Identify which cell holds the provided text, then report its (x, y) central coordinate. 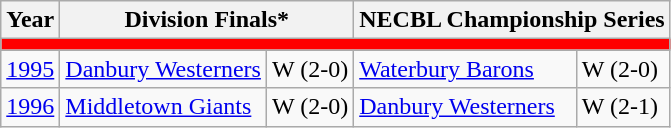
Middletown Giants (164, 107)
Waterbury Barons (465, 69)
Year (30, 20)
W (2-1) (623, 107)
1995 (30, 69)
Division Finals* (207, 20)
1996 (30, 107)
NECBL Championship Series (512, 20)
